Provide the [x, y] coordinate of the cell's center where the given text is located.  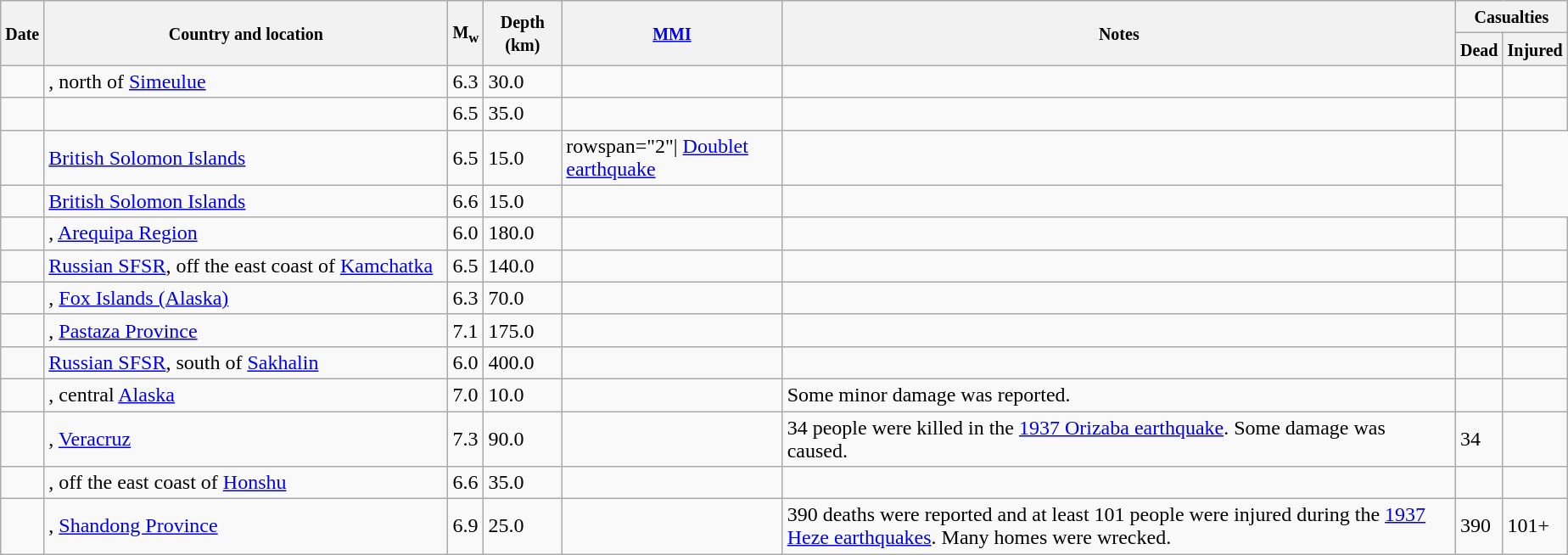
MMI [672, 33]
Mw [466, 33]
90.0 [523, 438]
101+ [1535, 526]
Dead [1479, 49]
34 people were killed in the 1937 Orizaba earthquake. Some damage was caused. [1118, 438]
7.3 [466, 438]
Depth (km) [523, 33]
, Veracruz [246, 438]
30.0 [523, 81]
rowspan="2"| Doublet earthquake [672, 158]
, Shandong Province [246, 526]
390 [1479, 526]
70.0 [523, 298]
, Pastaza Province [246, 330]
25.0 [523, 526]
6.9 [466, 526]
10.0 [523, 395]
, off the east coast of Honshu [246, 483]
7.0 [466, 395]
34 [1479, 438]
Country and location [246, 33]
Date [22, 33]
Injured [1535, 49]
390 deaths were reported and at least 101 people were injured during the 1937 Heze earthquakes. Many homes were wrecked. [1118, 526]
, Fox Islands (Alaska) [246, 298]
400.0 [523, 362]
, Arequipa Region [246, 233]
7.1 [466, 330]
Notes [1118, 33]
Russian SFSR, south of Sakhalin [246, 362]
175.0 [523, 330]
180.0 [523, 233]
Russian SFSR, off the east coast of Kamchatka [246, 266]
Some minor damage was reported. [1118, 395]
Casualties [1511, 17]
, central Alaska [246, 395]
140.0 [523, 266]
, north of Simeulue [246, 81]
